Return the (X, Y) coordinate for the center point of the cell that contains the specified text.  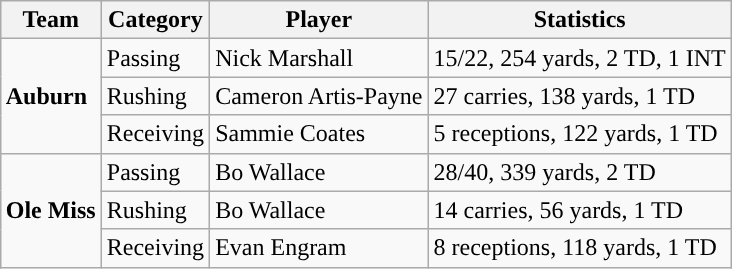
28/40, 339 yards, 2 TD (580, 172)
Nick Marshall (319, 58)
14 carries, 56 yards, 1 TD (580, 210)
Category (155, 20)
Ole Miss (50, 210)
Auburn (50, 96)
Player (319, 20)
Sammie Coates (319, 134)
5 receptions, 122 yards, 1 TD (580, 134)
27 carries, 138 yards, 1 TD (580, 96)
15/22, 254 yards, 2 TD, 1 INT (580, 58)
8 receptions, 118 yards, 1 TD (580, 248)
Evan Engram (319, 248)
Cameron Artis-Payne (319, 96)
Team (50, 20)
Statistics (580, 20)
